Provide the (X, Y) coordinate of the cell's center where the given text is located.  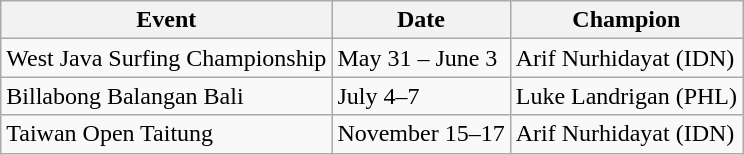
Date (421, 20)
May 31 – June 3 (421, 58)
Event (166, 20)
West Java Surfing Championship (166, 58)
Billabong Balangan Bali (166, 96)
Champion (626, 20)
July 4–7 (421, 96)
Luke Landrigan (PHL) (626, 96)
Taiwan Open Taitung (166, 134)
November 15–17 (421, 134)
